Pinpoint the cell where the given text exists, returning its [X, Y] midpoint coordinate. 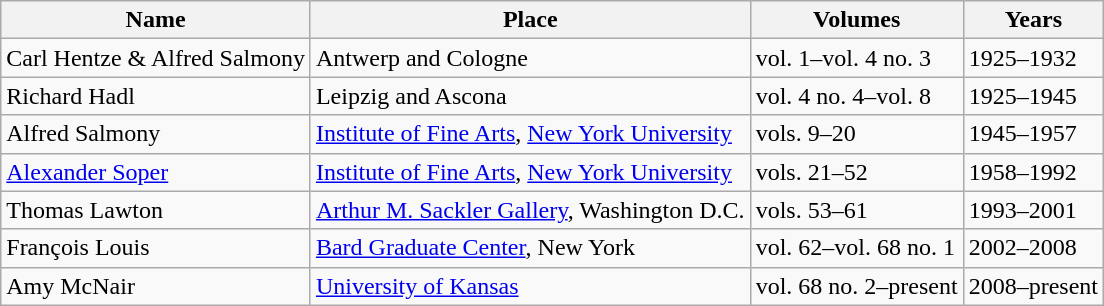
Arthur M. Sackler Gallery, Washington D.C. [530, 210]
Volumes [856, 20]
Thomas Lawton [156, 210]
vols. 21–52 [856, 172]
Carl Hentze & Alfred Salmony [156, 58]
Amy McNair [156, 286]
1925–1945 [1033, 96]
vol. 4 no. 4–vol. 8 [856, 96]
1958–1992 [1033, 172]
Antwerp and Cologne [530, 58]
1993–2001 [1033, 210]
Leipzig and Ascona [530, 96]
Name [156, 20]
Bard Graduate Center, New York [530, 248]
1925–1932 [1033, 58]
vol. 68 no. 2–present [856, 286]
Richard Hadl [156, 96]
1945–1957 [1033, 134]
Place [530, 20]
Alfred Salmony [156, 134]
Alexander Soper [156, 172]
vols. 9–20 [856, 134]
2002–2008 [1033, 248]
François Louis [156, 248]
Years [1033, 20]
vol. 1–vol. 4 no. 3 [856, 58]
2008–present [1033, 286]
vol. 62–vol. 68 no. 1 [856, 248]
vols. 53–61 [856, 210]
University of Kansas [530, 286]
